Scan for the cell matching the given text and deliver its (x, y) coordinate at center. 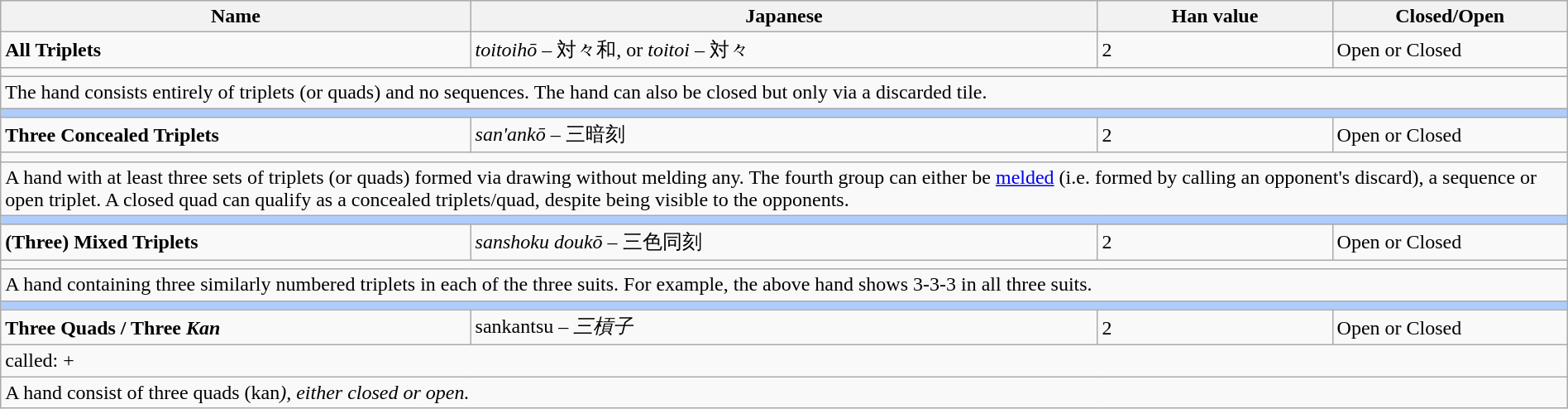
A hand consist of three quads (kan), either closed or open. (784, 392)
sanshoku doukō – 三色同刻 (784, 242)
sankantsu – 三槓子 (784, 328)
A hand containing three similarly numbered triplets in each of the three suits. For example, the above hand shows 3-3-3 in all three suits. (784, 285)
Name (236, 17)
Japanese (784, 17)
san'ankō – 三暗刻 (784, 136)
Closed/Open (1450, 17)
Three Concealed Triplets (236, 136)
Three Quads / Three Kan (236, 328)
The hand consists entirely of triplets (or quads) and no sequences. The hand can also be closed but only via a discarded tile. (784, 92)
called: + (784, 361)
Han value (1215, 17)
toitoihō – 対々和, or toitoi – 対々 (784, 50)
(Three) Mixed Triplets (236, 242)
All Triplets (236, 50)
